Determine the (X, Y) coordinate at the center of the cell enclosing the given text.  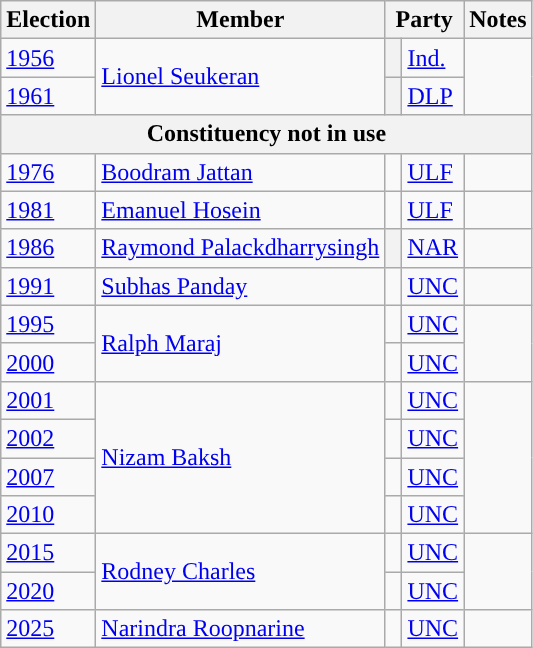
Subhas Panday (240, 286)
Constituency not in use (266, 134)
2015 (48, 553)
2002 (48, 438)
1956 (48, 58)
1976 (48, 172)
NAR (433, 248)
2025 (48, 629)
1986 (48, 248)
Emanuel Hosein (240, 210)
Lionel Seukeran (240, 77)
Member (240, 20)
Party (424, 20)
Rodney Charles (240, 572)
1991 (48, 286)
Narindra Roopnarine (240, 629)
Ralph Maraj (240, 343)
Election (48, 20)
Raymond Palackdharrysingh (240, 248)
2007 (48, 477)
Notes (498, 20)
1995 (48, 324)
2010 (48, 515)
1961 (48, 96)
Boodram Jattan (240, 172)
Ind. (433, 58)
2001 (48, 400)
2000 (48, 362)
2020 (48, 591)
Nizam Baksh (240, 457)
1981 (48, 210)
DLP (433, 96)
